Search for the cell housing the specified text and yield its (X, Y) center coordinate. 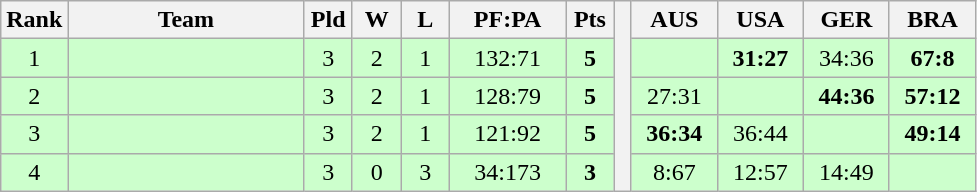
W (376, 20)
49:14 (932, 134)
USA (760, 20)
14:49 (846, 172)
128:79 (508, 96)
36:34 (674, 134)
12:57 (760, 172)
AUS (674, 20)
Team (186, 20)
67:8 (932, 58)
Pld (328, 20)
BRA (932, 20)
36:44 (760, 134)
PF:PA (508, 20)
Rank (34, 20)
27:31 (674, 96)
GER (846, 20)
8:67 (674, 172)
121:92 (508, 134)
132:71 (508, 58)
31:27 (760, 58)
57:12 (932, 96)
34:173 (508, 172)
44:36 (846, 96)
0 (376, 172)
34:36 (846, 58)
L (426, 20)
4 (34, 172)
Pts (590, 20)
